Find where the given text appears and provide that cell's center as (X, Y) coordinate. 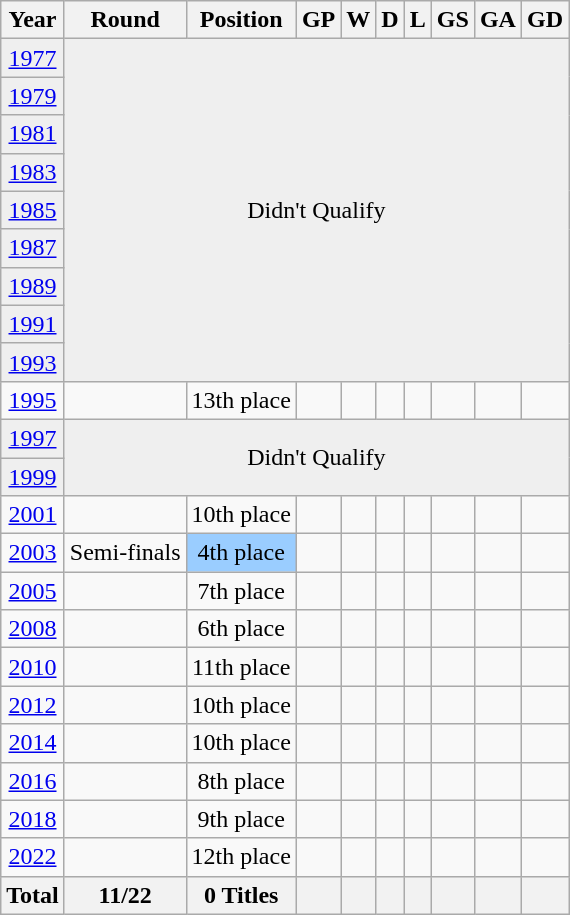
2012 (33, 705)
2001 (33, 515)
1999 (33, 477)
GP (318, 20)
GA (498, 20)
Year (33, 20)
2008 (33, 629)
2003 (33, 553)
W (358, 20)
Total (33, 895)
D (390, 20)
1983 (33, 172)
11th place (241, 667)
1987 (33, 248)
1997 (33, 438)
GS (452, 20)
Position (241, 20)
7th place (241, 591)
1993 (33, 362)
2010 (33, 667)
2005 (33, 591)
1985 (33, 210)
Semi-finals (125, 553)
1989 (33, 286)
12th place (241, 857)
1977 (33, 58)
9th place (241, 819)
11/22 (125, 895)
Round (125, 20)
13th place (241, 400)
1995 (33, 400)
L (418, 20)
8th place (241, 781)
1991 (33, 324)
2016 (33, 781)
GD (544, 20)
2022 (33, 857)
1979 (33, 96)
2014 (33, 743)
4th place (241, 553)
0 Titles (241, 895)
6th place (241, 629)
1981 (33, 134)
2018 (33, 819)
